Return the (x, y) coordinate for the center point of the cell that contains the specified text.  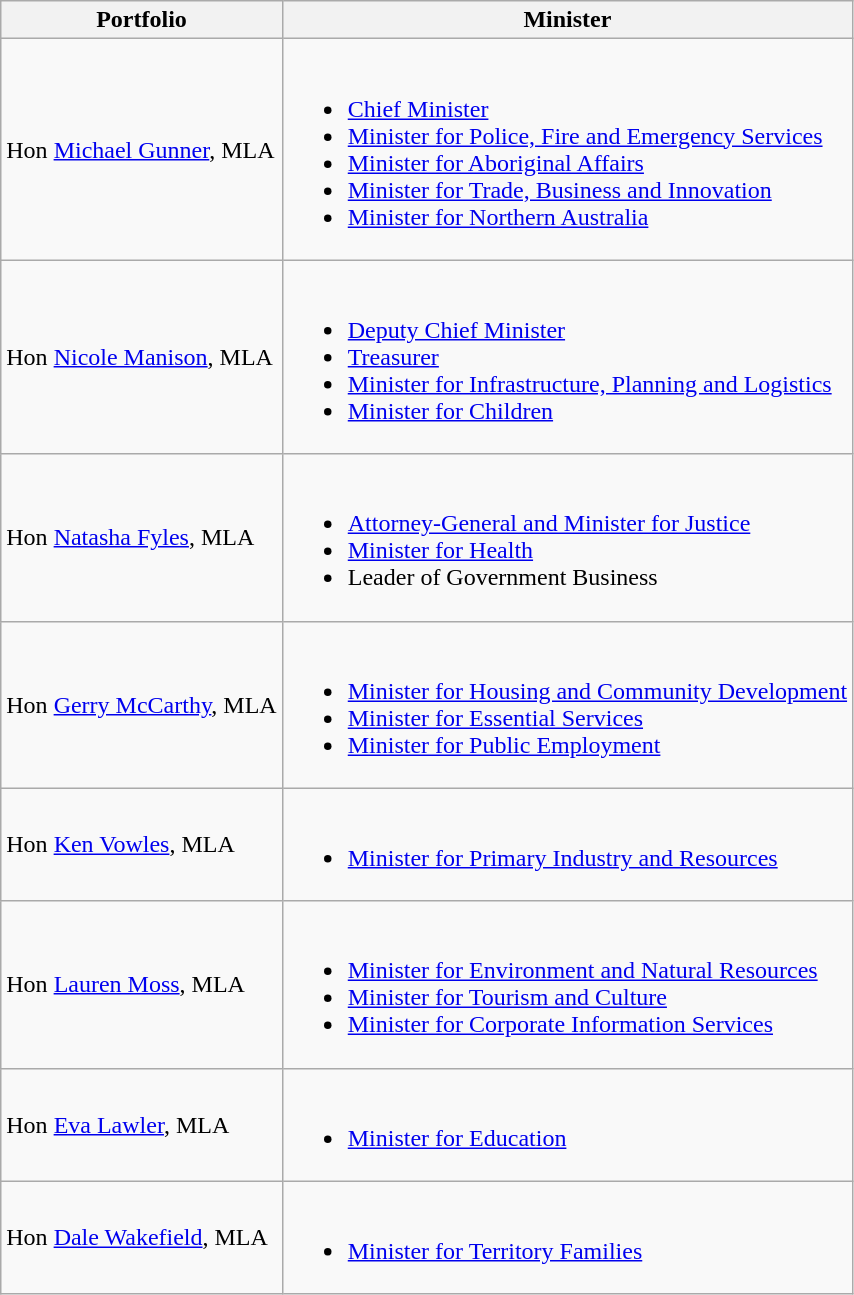
Deputy Chief MinisterTreasurerMinister for Infrastructure, Planning and LogisticsMinister for Children (567, 357)
Minister for Education (567, 1124)
Attorney-General and Minister for JusticeMinister for HealthLeader of Government Business (567, 538)
Minister for Environment and Natural ResourcesMinister for Tourism and CultureMinister for Corporate Information Services (567, 984)
Minister for Housing and Community DevelopmentMinister for Essential ServicesMinister for Public Employment (567, 704)
Portfolio (142, 20)
Hon Ken Vowles, MLA (142, 844)
Hon Nicole Manison, MLA (142, 357)
Hon Lauren Moss, MLA (142, 984)
Minister (567, 20)
Minister for Territory Families (567, 1238)
Hon Gerry McCarthy, MLA (142, 704)
Minister for Primary Industry and Resources (567, 844)
Hon Eva Lawler, MLA (142, 1124)
Hon Dale Wakefield, MLA (142, 1238)
Hon Michael Gunner, MLA (142, 150)
Hon Natasha Fyles, MLA (142, 538)
